Return (X, Y) of the center of cell containing provided text 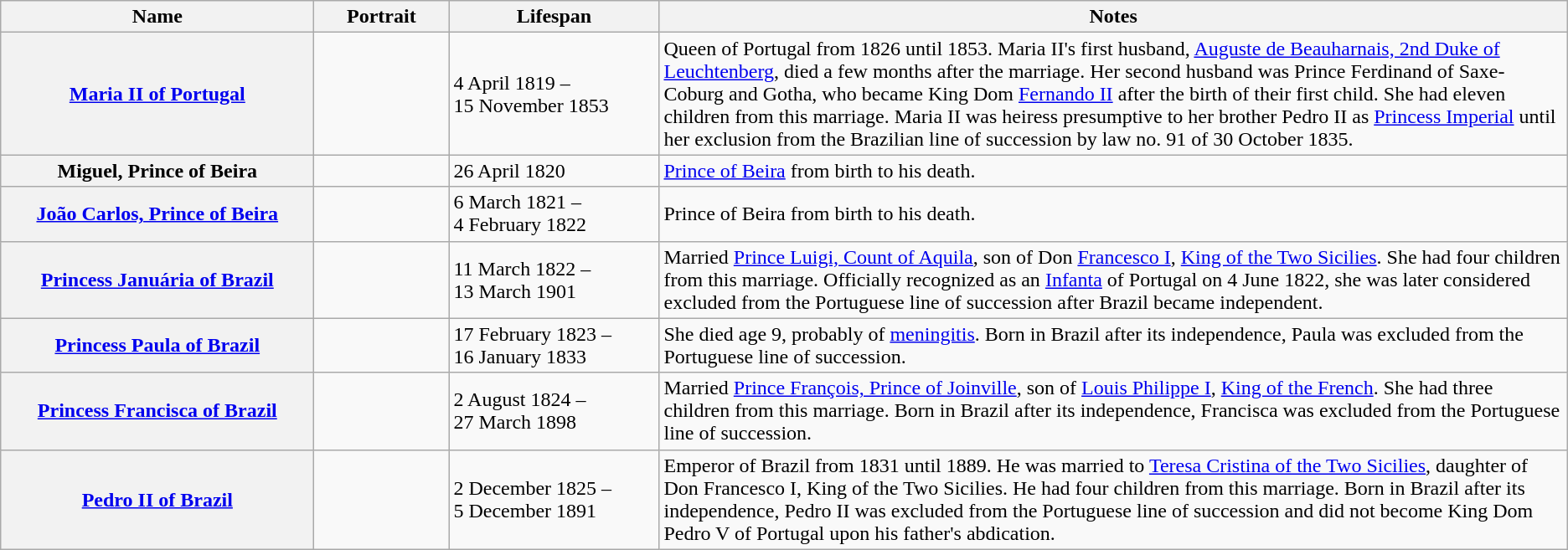
17 February 1823 –16 January 1833 (554, 345)
Princess Paula of Brazil (157, 345)
João Carlos, Prince of Beira (157, 214)
2 August 1824 –27 March 1898 (554, 411)
Lifespan (554, 17)
26 April 1820 (554, 171)
2 December 1825 –5 December 1891 (554, 499)
11 March 1822 –13 March 1901 (554, 280)
Portrait (382, 17)
Notes (1113, 17)
Name (157, 17)
Princess Januária of Brazil (157, 280)
4 April 1819 –15 November 1853 (554, 94)
She died age 9, probably of meningitis. Born in Brazil after its independence, Paula was excluded from the Portuguese line of succession. (1113, 345)
6 March 1821 –4 February 1822 (554, 214)
Princess Francisca of Brazil (157, 411)
Maria II of Portugal (157, 94)
Pedro II of Brazil (157, 499)
Miguel, Prince of Beira (157, 171)
